Output the [X, Y] coordinate of the center of the cell containing the given text.  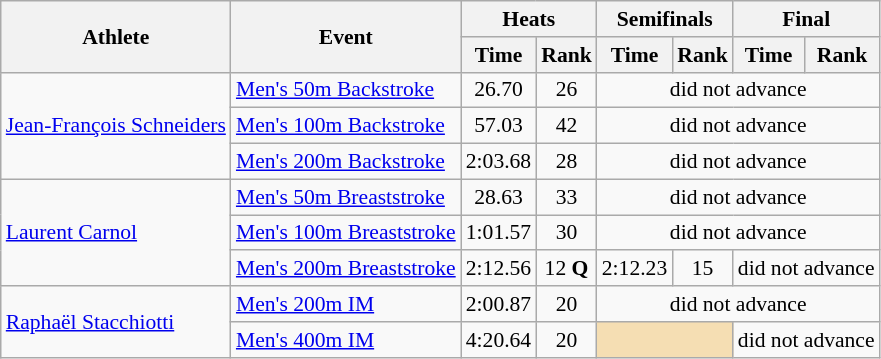
2:03.68 [498, 162]
Men's 200m Breaststroke [346, 269]
12 Q [566, 269]
Men's 100m Breaststroke [346, 233]
26.70 [498, 90]
Men's 50m Breaststroke [346, 197]
2:00.87 [498, 304]
Heats [529, 19]
30 [566, 233]
Men's 200m Backstroke [346, 162]
Raphaël Stacchiotti [116, 322]
Men's 100m Backstroke [346, 126]
Men's 200m IM [346, 304]
Jean-François Schneiders [116, 126]
15 [702, 269]
Semifinals [665, 19]
Athlete [116, 36]
33 [566, 197]
Final [806, 19]
4:20.64 [498, 340]
42 [566, 126]
1:01.57 [498, 233]
Men's 50m Backstroke [346, 90]
26 [566, 90]
2:12.23 [634, 269]
Laurent Carnol [116, 232]
2:12.56 [498, 269]
Event [346, 36]
28.63 [498, 197]
28 [566, 162]
57.03 [498, 126]
Men's 400m IM [346, 340]
